Identify which cell holds the provided text, then report its [x, y] central coordinate. 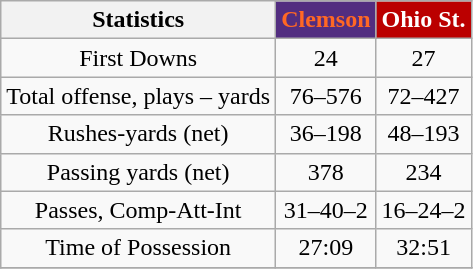
Passes, Comp-Att-Int [138, 210]
31–40–2 [326, 210]
First Downs [138, 58]
16–24–2 [424, 210]
Clemson [326, 20]
378 [326, 172]
234 [424, 172]
Passing yards (net) [138, 172]
76–576 [326, 96]
24 [326, 58]
36–198 [326, 134]
Time of Possession [138, 248]
Total offense, plays – yards [138, 96]
72–427 [424, 96]
48–193 [424, 134]
27:09 [326, 248]
27 [424, 58]
Rushes-yards (net) [138, 134]
Statistics [138, 20]
32:51 [424, 248]
Ohio St. [424, 20]
